Detect which cell encompasses the target text, then output its [X, Y] center coordinate. 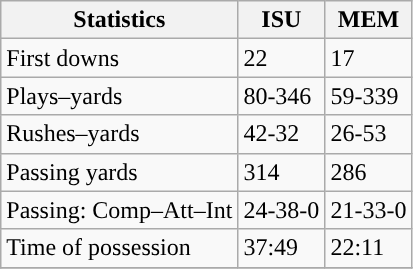
80-346 [282, 96]
22 [282, 58]
286 [368, 172]
37:49 [282, 248]
24-38-0 [282, 210]
42-32 [282, 134]
17 [368, 58]
Passing: Comp–Att–Int [120, 210]
MEM [368, 20]
Time of possession [120, 248]
ISU [282, 20]
314 [282, 172]
Statistics [120, 20]
26-53 [368, 134]
First downs [120, 58]
59-339 [368, 96]
21-33-0 [368, 210]
Plays–yards [120, 96]
22:11 [368, 248]
Passing yards [120, 172]
Rushes–yards [120, 134]
